Extract the [x, y] coordinate from the center of the cell holding the provided text.  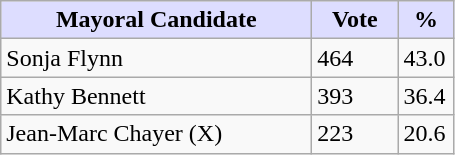
Mayoral Candidate [156, 20]
43.0 [426, 58]
464 [355, 58]
% [426, 20]
36.4 [426, 96]
Sonja Flynn [156, 58]
Kathy Bennett [156, 96]
Jean-Marc Chayer (X) [156, 134]
20.6 [426, 134]
Vote [355, 20]
393 [355, 96]
223 [355, 134]
